From the cell containing the given text, extract its center point as (x, y) coordinate. 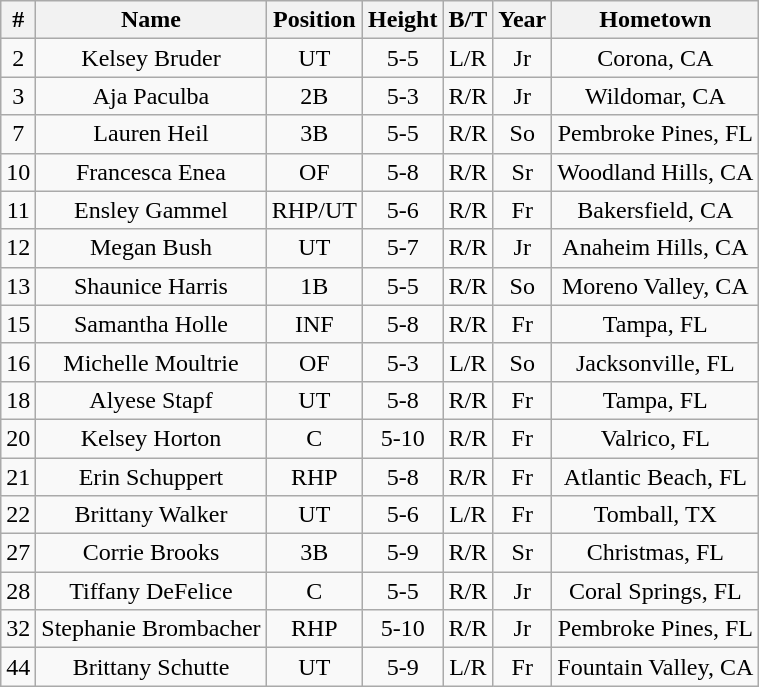
1B (314, 286)
16 (18, 362)
10 (18, 172)
Hometown (656, 20)
Bakersfield, CA (656, 210)
Jacksonville, FL (656, 362)
44 (18, 667)
Kelsey Horton (151, 438)
7 (18, 134)
Lauren Heil (151, 134)
Valrico, FL (656, 438)
12 (18, 248)
Erin Schuppert (151, 477)
3 (18, 96)
5-7 (403, 248)
INF (314, 324)
Corrie Brooks (151, 553)
Height (403, 20)
Alyese Stapf (151, 400)
Tiffany DeFelice (151, 591)
Francesca Enea (151, 172)
18 (18, 400)
2B (314, 96)
Woodland Hills, CA (656, 172)
28 (18, 591)
# (18, 20)
Megan Bush (151, 248)
20 (18, 438)
Wildomar, CA (656, 96)
Fountain Valley, CA (656, 667)
2 (18, 58)
Name (151, 20)
Anaheim Hills, CA (656, 248)
Christmas, FL (656, 553)
Samantha Holle (151, 324)
21 (18, 477)
32 (18, 629)
Coral Springs, FL (656, 591)
22 (18, 515)
Brittany Walker (151, 515)
Atlantic Beach, FL (656, 477)
RHP/UT (314, 210)
Kelsey Bruder (151, 58)
Year (522, 20)
27 (18, 553)
Shaunice Harris (151, 286)
Michelle Moultrie (151, 362)
13 (18, 286)
Brittany Schutte (151, 667)
Ensley Gammel (151, 210)
15 (18, 324)
Tomball, TX (656, 515)
Moreno Valley, CA (656, 286)
Position (314, 20)
11 (18, 210)
Aja Paculba (151, 96)
B/T (468, 20)
Stephanie Brombacher (151, 629)
Corona, CA (656, 58)
